Capture the cell that displays the provided text and extract its (x, y) central coordinate. 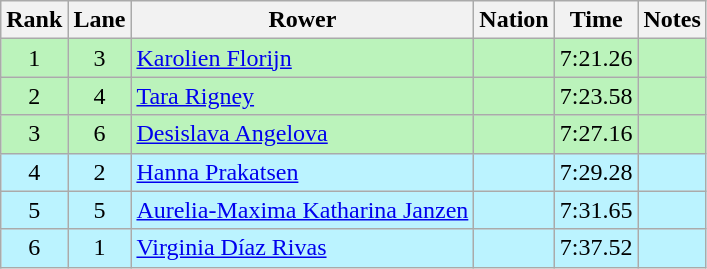
Time (596, 20)
7:31.65 (596, 210)
Lane (100, 20)
Tara Rigney (302, 96)
7:29.28 (596, 172)
Rank (34, 20)
Aurelia-Maxima Katharina Janzen (302, 210)
7:37.52 (596, 248)
7:23.58 (596, 96)
7:21.26 (596, 58)
Nation (514, 20)
7:27.16 (596, 134)
Notes (672, 20)
Virginia Díaz Rivas (302, 248)
Desislava Angelova (302, 134)
Karolien Florijn (302, 58)
Hanna Prakatsen (302, 172)
Rower (302, 20)
